Output the [x, y] coordinate of the center of the cell containing the given text.  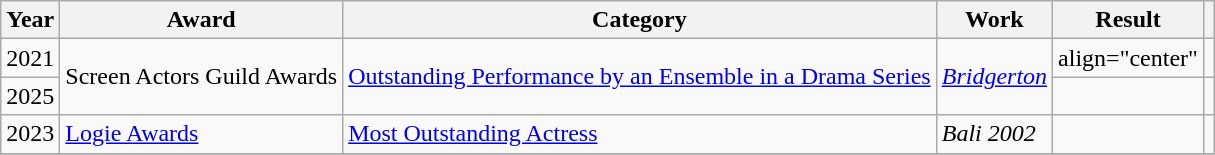
Award [202, 20]
2025 [30, 96]
Year [30, 20]
2023 [30, 134]
Result [1128, 20]
align="center" [1128, 58]
Bali 2002 [994, 134]
Most Outstanding Actress [640, 134]
2021 [30, 58]
Bridgerton [994, 77]
Logie Awards [202, 134]
Screen Actors Guild Awards [202, 77]
Category [640, 20]
Outstanding Performance by an Ensemble in a Drama Series [640, 77]
Work [994, 20]
